Output the [x, y] coordinate of the center of the cell containing the given text.  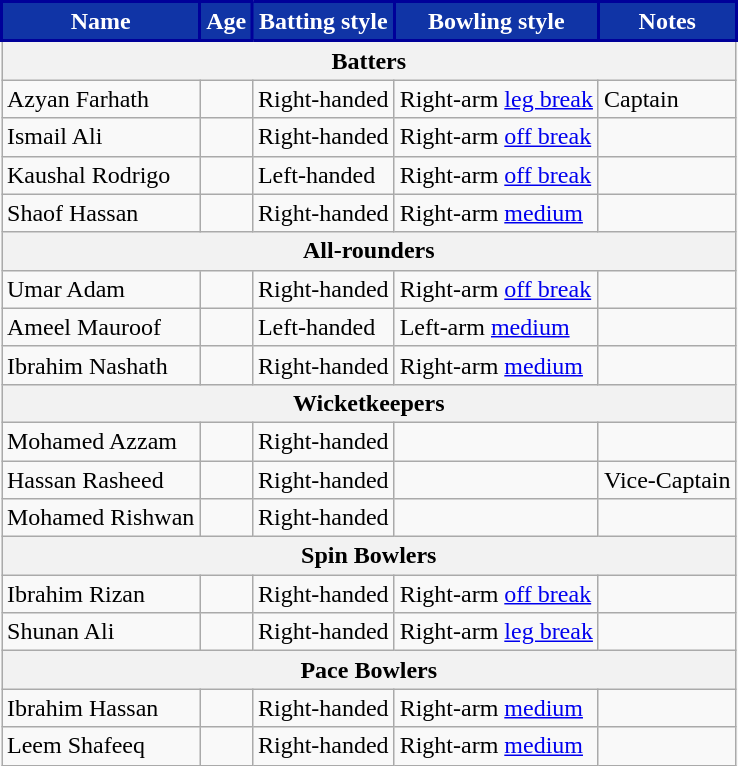
Captain [667, 99]
Shaof Hassan [101, 213]
Vice-Captain [667, 479]
Notes [667, 22]
Mohamed Azzam [101, 441]
Hassan Rasheed [101, 479]
Mohamed Rishwan [101, 518]
Wicketkeepers [370, 403]
Name [101, 22]
Left-arm medium [496, 327]
Pace Bowlers [370, 670]
Bowling style [496, 22]
Ibrahim Hassan [101, 708]
Ibrahim Nashath [101, 365]
Ismail Ali [101, 137]
All-rounders [370, 251]
Ameel Mauroof [101, 327]
Batters [370, 60]
Batting style [323, 22]
Azyan Farhath [101, 99]
Spin Bowlers [370, 556]
Umar Adam [101, 289]
Ibrahim Rizan [101, 594]
Shunan Ali [101, 632]
Leem Shafeeq [101, 746]
Age [226, 22]
Kaushal Rodrigo [101, 175]
